Output the (x, y) coordinate of the center of the cell containing the given text.  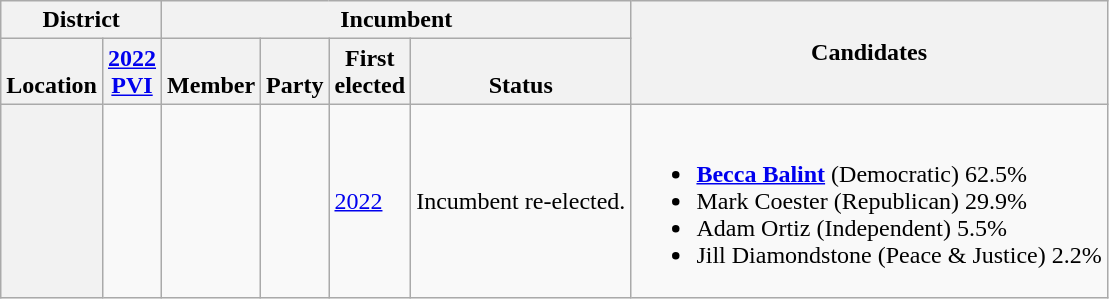
Location (52, 72)
Member (212, 72)
Status (521, 72)
District (82, 20)
2022 (370, 201)
Firstelected (370, 72)
2022PVI (132, 72)
Candidates (869, 52)
Becca Balint (Democratic) 62.5%Mark Coester (Republican) 29.9%Adam Ortiz (Independent) 5.5%Jill Diamondstone (Peace & Justice) 2.2% (869, 201)
Party (295, 72)
Incumbent re-elected. (521, 201)
Incumbent (396, 20)
